Scan for the cell matching the given text and deliver its (x, y) coordinate at center. 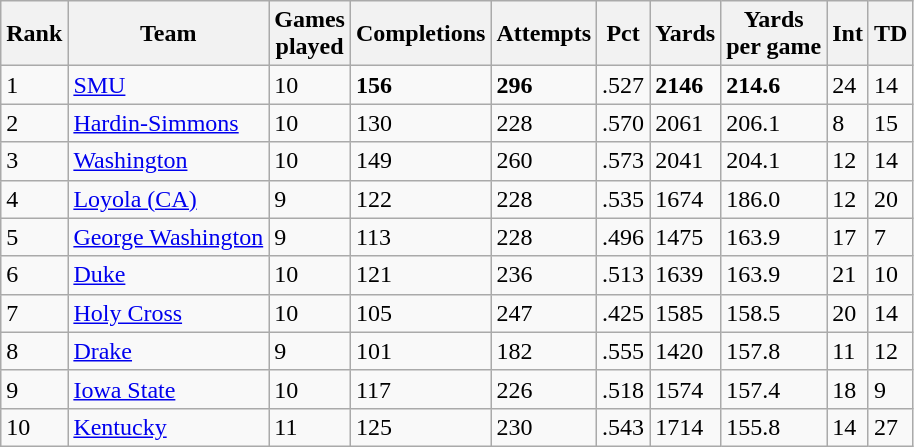
230 (544, 427)
296 (544, 85)
122 (420, 199)
Rank (34, 34)
157.4 (774, 389)
SMU (168, 85)
2146 (686, 85)
6 (34, 275)
TD (890, 34)
113 (420, 237)
182 (544, 351)
Duke (168, 275)
260 (544, 161)
.535 (624, 199)
George Washington (168, 237)
1585 (686, 313)
21 (848, 275)
.543 (624, 427)
1714 (686, 427)
105 (420, 313)
Kentucky (168, 427)
4 (34, 199)
236 (544, 275)
.513 (624, 275)
2 (34, 123)
158.5 (774, 313)
.555 (624, 351)
204.1 (774, 161)
2061 (686, 123)
Loyola (CA) (168, 199)
5 (34, 237)
157.8 (774, 351)
15 (890, 123)
18 (848, 389)
149 (420, 161)
27 (890, 427)
Team (168, 34)
Gamesplayed (310, 34)
Yards (686, 34)
3 (34, 161)
.570 (624, 123)
17 (848, 237)
1420 (686, 351)
.527 (624, 85)
Holy Cross (168, 313)
Hardin-Simmons (168, 123)
2041 (686, 161)
.496 (624, 237)
1674 (686, 199)
24 (848, 85)
Completions (420, 34)
155.8 (774, 427)
206.1 (774, 123)
101 (420, 351)
Washington (168, 161)
.518 (624, 389)
121 (420, 275)
130 (420, 123)
Int (848, 34)
156 (420, 85)
247 (544, 313)
186.0 (774, 199)
1574 (686, 389)
214.6 (774, 85)
Attempts (544, 34)
117 (420, 389)
Pct (624, 34)
Drake (168, 351)
Iowa State (168, 389)
.425 (624, 313)
Yardsper game (774, 34)
1639 (686, 275)
125 (420, 427)
226 (544, 389)
1475 (686, 237)
1 (34, 85)
.573 (624, 161)
